Identify which cell holds the provided text, then report its (X, Y) central coordinate. 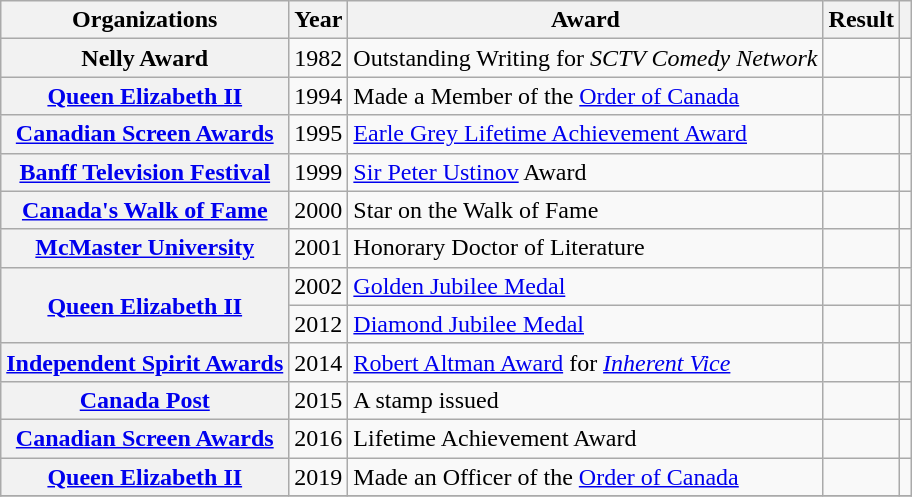
Made an Officer of the Order of Canada (586, 477)
1982 (318, 58)
Lifetime Achievement Award (586, 438)
2012 (318, 324)
Made a Member of the Order of Canada (586, 96)
2019 (318, 477)
Canada Post (145, 400)
Robert Altman Award for Inherent Vice (586, 362)
Canada's Walk of Fame (145, 210)
1994 (318, 96)
A stamp issued (586, 400)
1999 (318, 172)
Result (861, 20)
Golden Jubilee Medal (586, 286)
Star on the Walk of Fame (586, 210)
Banff Television Festival (145, 172)
2001 (318, 248)
2014 (318, 362)
2000 (318, 210)
Year (318, 20)
2015 (318, 400)
Earle Grey Lifetime Achievement Award (586, 134)
Diamond Jubilee Medal (586, 324)
Outstanding Writing for SCTV Comedy Network (586, 58)
2002 (318, 286)
Organizations (145, 20)
Honorary Doctor of Literature (586, 248)
2016 (318, 438)
Nelly Award (145, 58)
Sir Peter Ustinov Award (586, 172)
1995 (318, 134)
Award (586, 20)
McMaster University (145, 248)
Independent Spirit Awards (145, 362)
